Return the [X, Y] coordinate for the center point of the cell that contains the specified text.  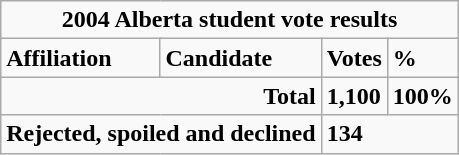
100% [422, 96]
134 [390, 134]
2004 Alberta student vote results [230, 20]
1,100 [354, 96]
% [422, 58]
Total [161, 96]
Votes [354, 58]
Rejected, spoiled and declined [161, 134]
Affiliation [80, 58]
Candidate [240, 58]
